Identify which cell holds the provided text, then report its (X, Y) central coordinate. 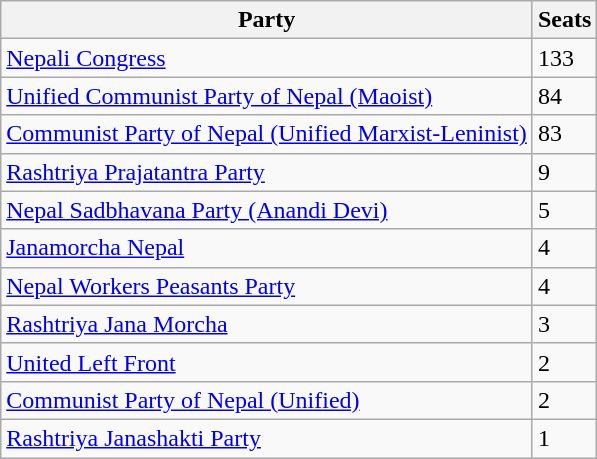
Nepali Congress (267, 58)
United Left Front (267, 362)
1 (564, 438)
Rashtriya Prajatantra Party (267, 172)
Seats (564, 20)
5 (564, 210)
84 (564, 96)
Nepal Sadbhavana Party (Anandi Devi) (267, 210)
Party (267, 20)
133 (564, 58)
Communist Party of Nepal (Unified) (267, 400)
Rashtriya Janashakti Party (267, 438)
Communist Party of Nepal (Unified Marxist-Leninist) (267, 134)
9 (564, 172)
Nepal Workers Peasants Party (267, 286)
3 (564, 324)
Rashtriya Jana Morcha (267, 324)
83 (564, 134)
Janamorcha Nepal (267, 248)
Unified Communist Party of Nepal (Maoist) (267, 96)
